Return (x, y) of the center of cell containing provided text 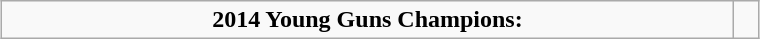
2014 Young Guns Champions: (368, 20)
